Output the (x, y) coordinate of the center of the cell containing the given text.  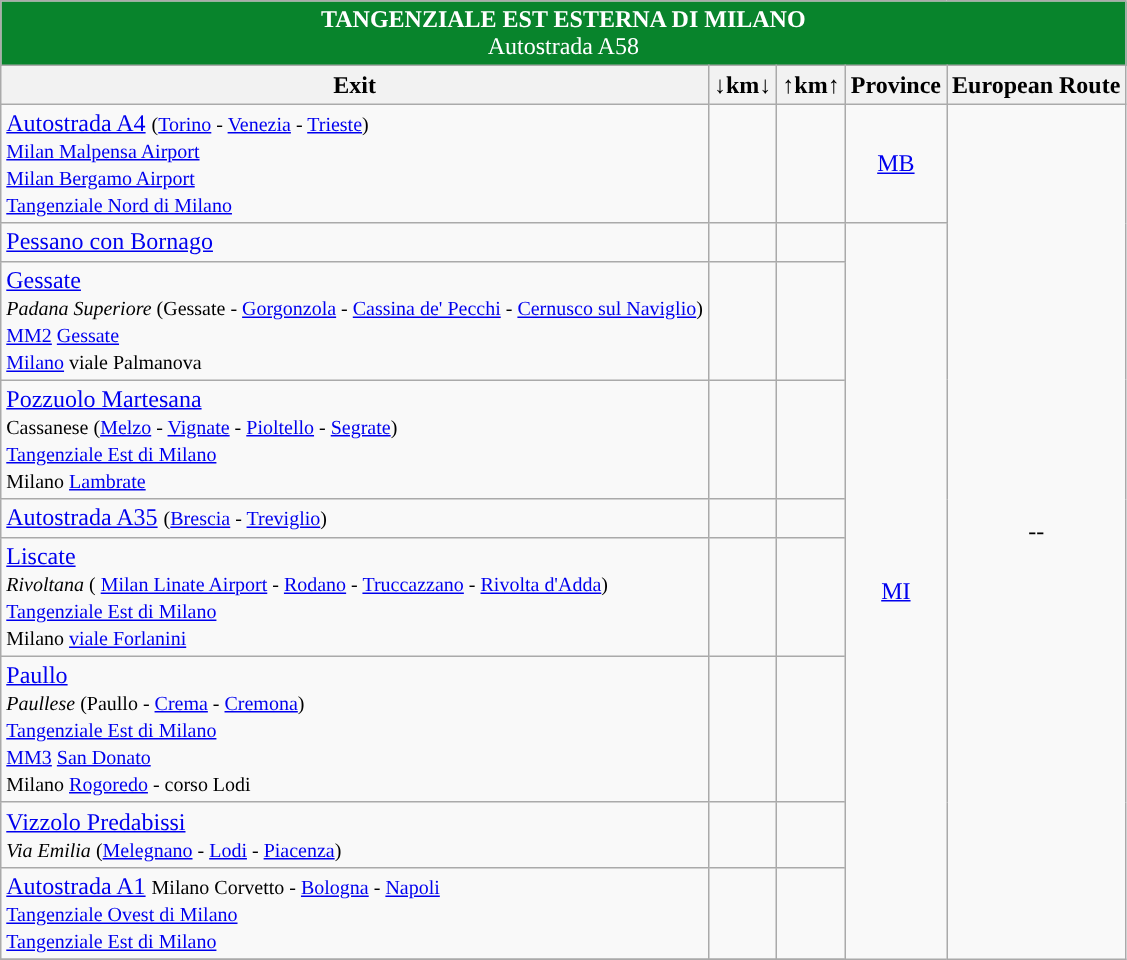
↓km↓ (742, 85)
Paullo Paullese (Paullo - Crema - Cremona) Tangenziale Est di Milano MM3 San Donato Milano Rogoredo - corso Lodi (355, 729)
TANGENZIALE EST ESTERNA DI MILANOAutostrada A58 (564, 34)
↑km↑ (811, 85)
Exit (355, 85)
Vizzolo Predabissi Via Emilia (Melegnano - Lodi - Piacenza) (355, 834)
Autostrada A4 (Torino - Venezia - Trieste) Milan Malpensa Airport Milan Bergamo Airport Tangenziale Nord di Milano (355, 164)
Pozzuolo Martesana Cassanese (Melzo - Vignate - Pioltello - Segrate) Tangenziale Est di Milano Milano Lambrate (355, 440)
MB (896, 164)
Province (896, 85)
European Route (1036, 85)
Autostrada A35 (Brescia - Treviglio) (355, 518)
Autostrada A1 Milano Corvetto - Bologna - Napoli Tangenziale Ovest di Milano Tangenziale Est di Milano (355, 913)
MI (896, 591)
Pessano con Bornago (355, 242)
Liscate Rivoltana ( Milan Linate Airport - Rodano - Truccazzano - Rivolta d'Adda) Tangenziale Est di Milano Milano viale Forlanini (355, 596)
-- (1036, 532)
Gessate Padana Superiore (Gessate - Gorgonzola - Cassina de' Pecchi - Cernusco sul Naviglio) MM2 Gessate Milano viale Palmanova (355, 320)
